Provide the [x, y] coordinate of the cell's center where the given text is located.  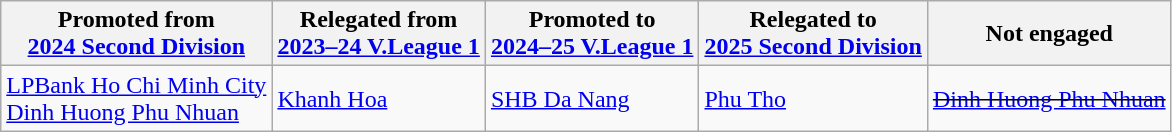
Not engaged [1049, 34]
Dinh Huong Phu Nhuan [1049, 98]
Phu Tho [813, 98]
LPBank Ho Chi Minh CityDinh Huong Phu Nhuan [136, 98]
Relegated from2023–24 V.League 1 [379, 34]
Promoted from2024 Second Division [136, 34]
Promoted to2024–25 V.League 1 [592, 34]
Khanh Hoa [379, 98]
SHB Da Nang [592, 98]
Relegated to2025 Second Division [813, 34]
